Pinpoint the cell where the given text exists, returning its (x, y) midpoint coordinate. 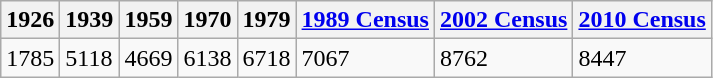
1785 (30, 58)
1939 (90, 20)
4669 (148, 58)
1959 (148, 20)
2002 Census (503, 20)
6138 (208, 58)
1926 (30, 20)
2010 Census (642, 20)
5118 (90, 58)
8762 (503, 58)
1970 (208, 20)
8447 (642, 58)
7067 (365, 58)
6718 (266, 58)
1989 Census (365, 20)
1979 (266, 20)
